Return the [x, y] coordinate for the center point of the cell that contains the specified text.  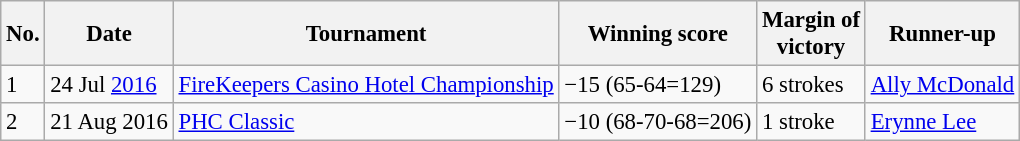
2 [23, 122]
21 Aug 2016 [109, 122]
Ally McDonald [942, 85]
FireKeepers Casino Hotel Championship [366, 85]
Erynne Lee [942, 122]
6 strokes [812, 85]
−10 (68-70-68=206) [658, 122]
1 stroke [812, 122]
Winning score [658, 34]
−15 (65-64=129) [658, 85]
Date [109, 34]
24 Jul 2016 [109, 85]
Tournament [366, 34]
PHC Classic [366, 122]
1 [23, 85]
Runner-up [942, 34]
Margin ofvictory [812, 34]
No. [23, 34]
